Return the [X, Y] coordinate for the center point of the cell that contains the specified text.  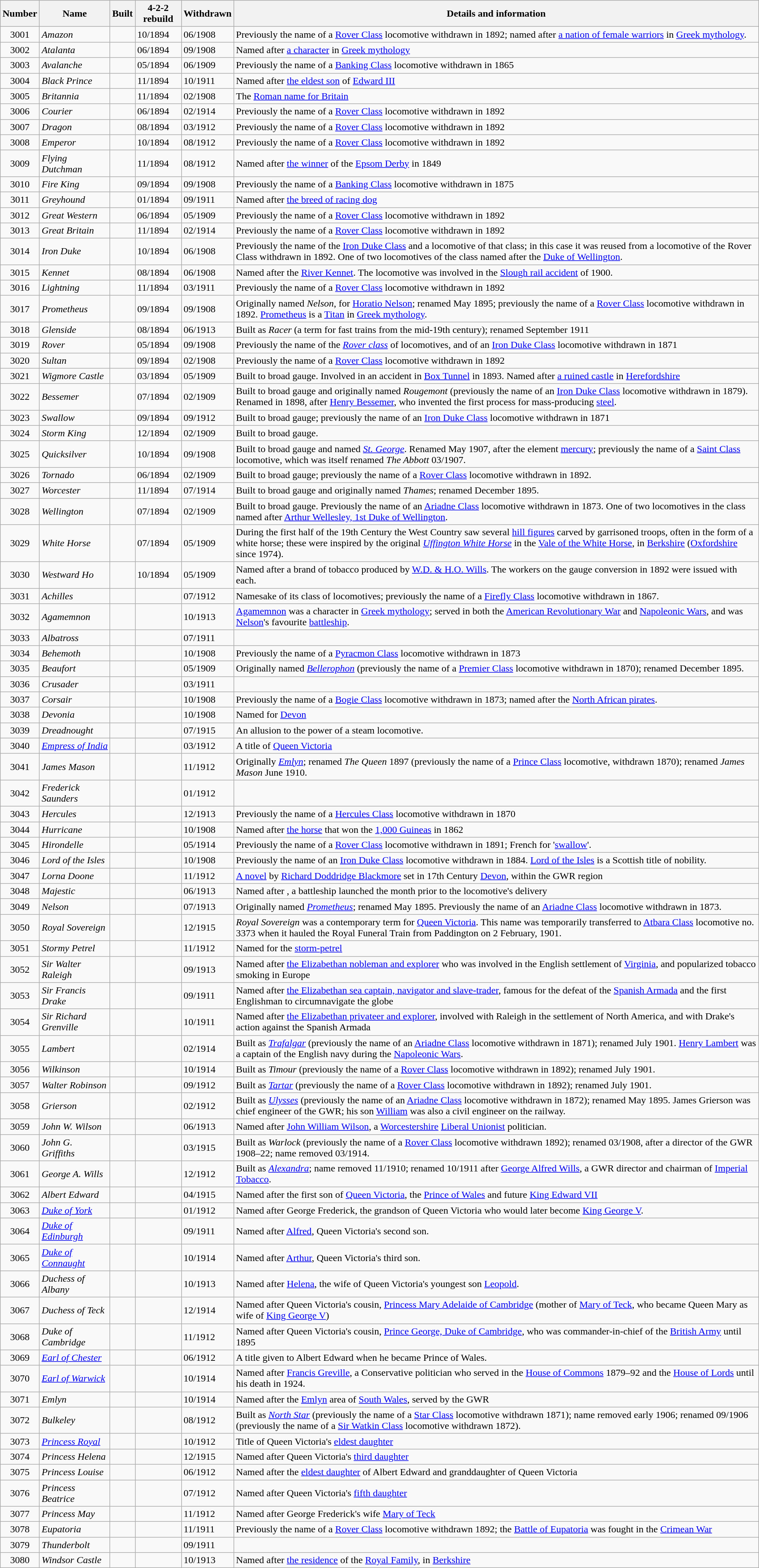
Swallow [75, 418]
Nelson [75, 907]
3080 [20, 1560]
3043 [20, 814]
Previously the name of a Rover Class locomotive withdrawn in 1892; named after a nation of female warriors in Greek mythology. [496, 34]
3076 [20, 1493]
George A. Wills [75, 1174]
Eupatoria [75, 1529]
3013 [20, 231]
12/1894 [158, 433]
3028 [20, 511]
3004 [20, 81]
3056 [20, 1069]
Sir Francis Drake [75, 996]
Named after the horse that won the 1,000 Guineas in 1862 [496, 829]
Worcester [75, 490]
Fire King [75, 184]
Namesake of its class of locomotives; previously the name of a Firefly Class locomotive withdrawn in 1867. [496, 596]
3012 [20, 215]
A novel by Richard Doddridge Blackmore set in 17th Century Devon, within the GWR region [496, 876]
Sir Walter Raleigh [75, 969]
Named after George Frederick's wife Mary of Teck [496, 1514]
Duchess of Teck [75, 1311]
3051 [20, 948]
3059 [20, 1126]
Duke of Edinburgh [75, 1231]
Duke of Connaught [75, 1258]
John W. Wilson [75, 1126]
Empress of India [75, 746]
3021 [20, 376]
Great Western [75, 215]
Built as Racer (a term for fast trains from the mid-19th century); renamed September 1911 [496, 330]
Frederick Saunders [75, 793]
3040 [20, 746]
Built to broad gauge; previously the name of an Iron Duke Class locomotive withdrawn in 1871 [496, 418]
3038 [20, 715]
3011 [20, 199]
Britannia [75, 96]
3064 [20, 1231]
3010 [20, 184]
Bessemer [75, 397]
3048 [20, 891]
03/1915 [208, 1148]
06/1909 [208, 65]
Hercules [75, 814]
02/1912 [208, 1105]
07/1914 [208, 490]
Devonia [75, 715]
3018 [20, 330]
Named after Alfred, Queen Victoria's second son. [496, 1231]
3027 [20, 490]
3045 [20, 845]
3066 [20, 1284]
Built as Tartar (previously the name of a Rover Class locomotive withdrawn in 1892); renamed July 1901. [496, 1085]
Built as Timour (previously the name of a Rover Class locomotive withdrawn in 1892); renamed July 1901. [496, 1069]
Princess Helena [75, 1456]
07/1915 [208, 730]
4-2-2 rebuild [158, 14]
Wilkinson [75, 1069]
Windsor Castle [75, 1560]
3044 [20, 829]
Wigmore Castle [75, 376]
3067 [20, 1311]
Lorna Doone [75, 876]
Grierson [75, 1105]
3005 [20, 96]
A title given to Albert Edward when he became Prince of Wales. [496, 1358]
Wellington [75, 511]
3046 [20, 860]
3057 [20, 1085]
3047 [20, 876]
Named after Queen Victoria's cousin, Prince George, Duke of Cambridge, who was commander-in-chief of the British Army until 1895 [496, 1336]
Majestic [75, 891]
3061 [20, 1174]
3055 [20, 1049]
Emperor [75, 142]
3008 [20, 142]
Withdrawn [208, 14]
3026 [20, 475]
Lambert [75, 1049]
3042 [20, 793]
Previously the name of a Rover Class locomotive withdrawn in 1891; French for 'swallow'. [496, 845]
Flying Dutchman [75, 163]
3079 [20, 1545]
3070 [20, 1379]
Walter Robinson [75, 1085]
01/1894 [158, 199]
Sir Richard Grenville [75, 1022]
Iron Duke [75, 251]
Named after Helena, the wife of Queen Victoria's youngest son Leopold. [496, 1284]
Named after the breed of racing dog [496, 199]
3077 [20, 1514]
3036 [20, 684]
3053 [20, 996]
3063 [20, 1210]
Lord of the Isles [75, 860]
12/1914 [208, 1311]
3002 [20, 50]
07/1913 [208, 907]
Behemoth [75, 653]
Princess Louise [75, 1472]
Previously the name of the Rover class of locomotives, and of an Iron Duke Class locomotive withdrawn in 1871 [496, 345]
Named after , a battleship launched the month prior to the locomotive's delivery [496, 891]
3073 [20, 1441]
Originally Emlyn; renamed The Queen 1897 (previously the name of a Prince Class locomotive, withdrawn 1870); renamed James Mason June 1910. [496, 766]
Princess May [75, 1514]
3041 [20, 766]
Sultan [75, 360]
Bulkeley [75, 1420]
Crusader [75, 684]
Atalanta [75, 50]
Named after Queen Victoria's cousin, Princess Mary Adelaide of Cambridge (mother of Mary of Teck, who became Queen Mary as wife of King George V) [496, 1311]
3074 [20, 1456]
04/1915 [208, 1195]
Named after a character in Greek mythology [496, 50]
3075 [20, 1472]
Stormy Petrel [75, 948]
Built to broad gauge and originally named Thames; renamed December 1895. [496, 490]
03/1894 [158, 376]
Named after George Frederick, the grandson of Queen Victoria who would later become King George V. [496, 1210]
3025 [20, 454]
Black Prince [75, 81]
Named for the storm-petrel [496, 948]
3007 [20, 127]
Named after the Elizabethan nobleman and explorer who was involved in the English settlement of Virginia, and popularized tobacco smoking in Europe [496, 969]
3020 [20, 360]
Named after Queen Victoria's fifth daughter [496, 1493]
Originally named Bellerophon (previously the name of a Premier Class locomotive withdrawn in 1870); renamed December 1895. [496, 669]
3014 [20, 251]
Named after the first son of Queen Victoria, the Prince of Wales and future King Edward VII [496, 1195]
Previously the name of a Rover Class locomotive withdrawn 1892; the Battle of Eupatoria was fought in the Crimean War [496, 1529]
Built as Alexandra; name removed 11/1910; renamed 10/1911 after George Alfred Wills, a GWR director and chairman of Imperial Tobacco. [496, 1174]
Originally named Prometheus; renamed May 1895. Previously the name of an Ariadne Class locomotive withdrawn in 1873. [496, 907]
12/1912 [208, 1174]
3049 [20, 907]
3037 [20, 699]
Agamemnon [75, 617]
Albert Edward [75, 1195]
Named after the Emlyn area of South Wales, served by the GWR [496, 1399]
3052 [20, 969]
Duke of Cambridge [75, 1336]
Prometheus [75, 309]
Previously the name of a Banking Class locomotive withdrawn in 1875 [496, 184]
Named after the residence of the Royal Family, in Berkshire [496, 1560]
3060 [20, 1148]
3062 [20, 1195]
3023 [20, 418]
3019 [20, 345]
Named after the eldest son of Edward III [496, 81]
Courier [75, 112]
3078 [20, 1529]
Avalanche [75, 65]
Earl of Warwick [75, 1379]
3001 [20, 34]
Princess Beatrice [75, 1493]
Glenside [75, 330]
Dragon [75, 127]
3032 [20, 617]
James Mason [75, 766]
3022 [20, 397]
Details and information [496, 14]
3030 [20, 575]
Named after Francis Greville, a Conservative politician who served in the House of Commons 1879–92 and the House of Lords until his death in 1924. [496, 1379]
Duchess of Albany [75, 1284]
Named after Queen Victoria's third daughter [496, 1456]
Storm King [75, 433]
Named for Devon [496, 715]
10/1912 [208, 1441]
3015 [20, 272]
Hurricane [75, 829]
Previously the name of an Iron Duke Class locomotive withdrawn in 1884. Lord of the Isles is a Scottish title of nobility. [496, 860]
07/1911 [208, 638]
Named after John William Wilson, a Worcestershire Liberal Unionist politician. [496, 1126]
Built to broad gauge. Involved in an accident in Box Tunnel in 1893. Named after a ruined castle in Herefordshire [496, 376]
11/1911 [208, 1529]
Amazon [75, 34]
Title of Queen Victoria's eldest daughter [496, 1441]
Built to broad gauge. [496, 433]
Thunderbolt [75, 1545]
3024 [20, 433]
3035 [20, 669]
Named after the winner of the Epsom Derby in 1849 [496, 163]
3069 [20, 1358]
Quicksilver [75, 454]
White Horse [75, 543]
3006 [20, 112]
Previously the name of a Banking Class locomotive withdrawn in 1865 [496, 65]
Royal Sovereign [75, 928]
3031 [20, 596]
3054 [20, 1022]
Rover [75, 345]
Named after a brand of tobacco produced by W.D. & H.O. Wills. The workers on the gauge conversion in 1892 were issued with each. [496, 575]
Duke of York [75, 1210]
3072 [20, 1420]
Previously the name of a Pyracmon Class locomotive withdrawn in 1873 [496, 653]
Lightning [75, 288]
Built to broad gauge; previously the name of a Rover Class locomotive withdrawn in 1892. [496, 475]
Greyhound [75, 199]
Great Britain [75, 231]
09/1913 [208, 969]
Previously the name of a Hercules Class locomotive withdrawn in 1870 [496, 814]
3071 [20, 1399]
Dreadnought [75, 730]
Tornado [75, 475]
3016 [20, 288]
Previously the name of a Bogie Class locomotive withdrawn in 1873; named after the North African pirates. [496, 699]
12/1913 [208, 814]
3017 [20, 309]
The Roman name for Britain [496, 96]
3029 [20, 543]
3050 [20, 928]
Named after the eldest daughter of Albert Edward and granddaughter of Queen Victoria [496, 1472]
3034 [20, 653]
Corsair [75, 699]
Beaufort [75, 669]
An allusion to the power of a steam locomotive. [496, 730]
Earl of Chester [75, 1358]
Princess Royal [75, 1441]
3039 [20, 730]
Name [75, 14]
3009 [20, 163]
Named after Arthur, Queen Victoria's third son. [496, 1258]
A title of Queen Victoria [496, 746]
Achilles [75, 596]
3033 [20, 638]
3003 [20, 65]
Built [122, 14]
Westward Ho [75, 575]
Emlyn [75, 1399]
Kennet [75, 272]
05/1914 [208, 845]
3058 [20, 1105]
3068 [20, 1336]
Number [20, 14]
John G. Griffiths [75, 1148]
3065 [20, 1258]
Named after the River Kennet. The locomotive was involved in the Slough rail accident of 1900. [496, 272]
Albatross [75, 638]
Hirondelle [75, 845]
